Detect which cell encompasses the target text, then output its [X, Y] center coordinate. 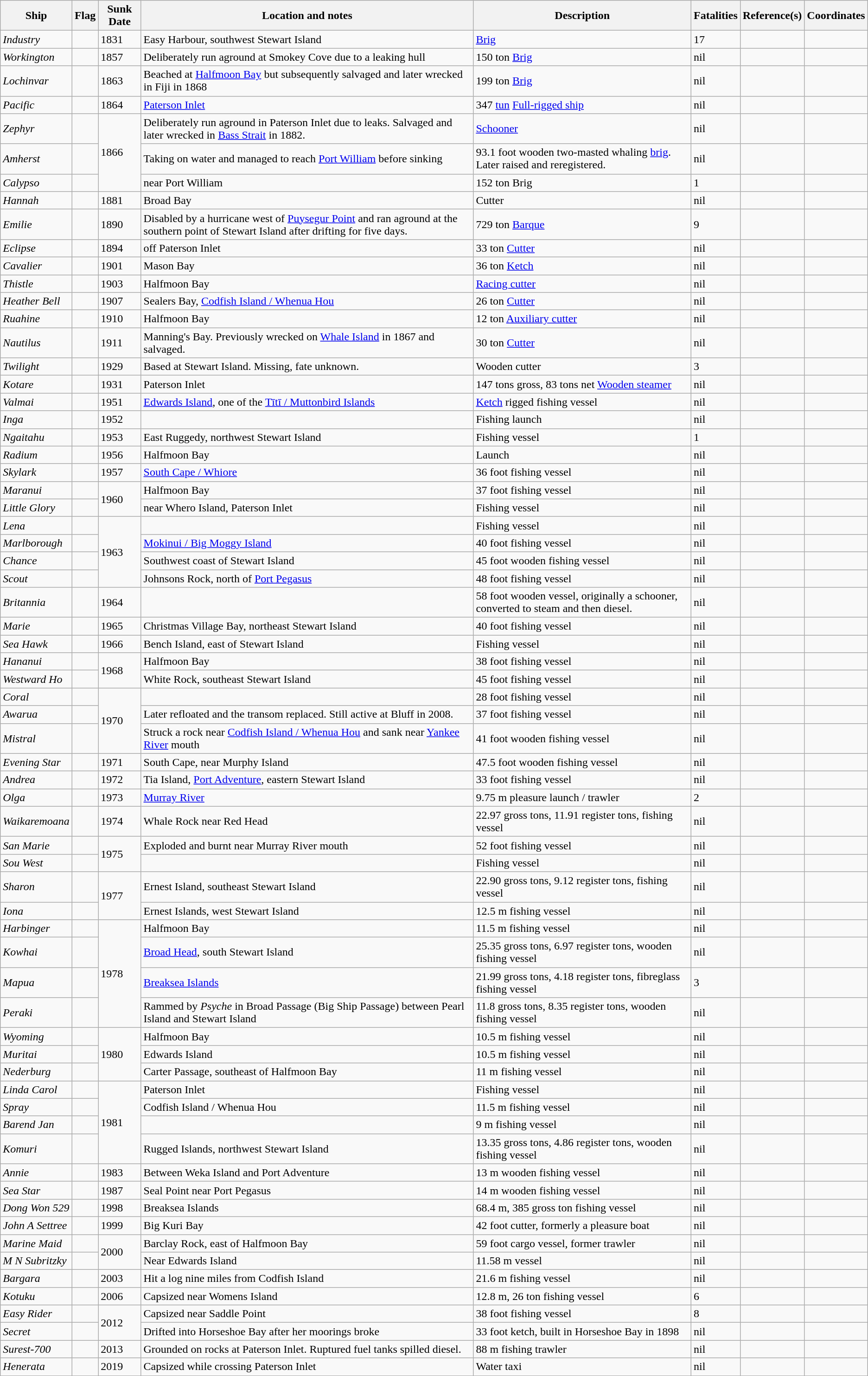
17 [716, 39]
Komuri [36, 1149]
Iona [36, 911]
150 ton Brig [582, 57]
Ketch rigged fishing vessel [582, 402]
28 foot fishing vessel [582, 697]
1981 [120, 1122]
93.1 foot wooden two-masted whaling brig. Later raised and reregistered. [582, 159]
South Cape, near Murphy Island [307, 762]
45 foot fishing vessel [582, 679]
Radium [36, 455]
Sou West [36, 863]
Skylark [36, 472]
1973 [120, 797]
1963 [120, 552]
1831 [120, 39]
Eclipse [36, 248]
1866 [120, 153]
1987 [120, 1190]
Later refloated and the transom replaced. Still active at Bluff in 2008. [307, 714]
Thistle [36, 283]
42 foot cutter, formerly a pleasure boat [582, 1225]
Dong Won 529 [36, 1208]
1951 [120, 402]
Sea Star [36, 1190]
Peraki [36, 1013]
9.75 m pleasure launch / trawler [582, 797]
2 [716, 797]
Deliberately run aground in Paterson Inlet due to leaks. Salvaged and later wrecked in Bass Strait in 1882. [307, 129]
1977 [120, 896]
Cutter [582, 200]
36 ton Ketch [582, 266]
Ruahine [36, 319]
12.5 m fishing vessel [582, 911]
1910 [120, 319]
1857 [120, 57]
13.35 gross tons, 4.86 register tons, wooden fishing vessel [582, 1149]
Location and notes [307, 16]
Easy Harbour, southwest Stewart Island [307, 39]
Muritai [36, 1054]
Disabled by a hurricane west of Puysegur Point and ran aground at the southern point of Stewart Island after drifting for five days. [307, 224]
Broad Head, south Stewart Island [307, 952]
Scout [36, 578]
Twilight [36, 367]
Grounded on rocks at Paterson Inlet. Ruptured fuel tanks spilled diesel. [307, 1349]
Surest-700 [36, 1349]
Bench Island, east of Stewart Island [307, 644]
2019 [120, 1367]
1911 [120, 343]
Annie [36, 1172]
Capsized while crossing Paterson Inlet [307, 1367]
Calypso [36, 183]
Johnsons Rock, north of Port Pegasus [307, 578]
Seal Point near Port Pegasus [307, 1190]
Valmai [36, 402]
Kotuku [36, 1296]
Bargara [36, 1279]
1881 [120, 200]
33 ton Cutter [582, 248]
Rammed by Psyche in Broad Passage (Big Ship Passage) between Pearl Island and Stewart Island [307, 1013]
Mason Bay [307, 266]
Mokinui / Big Moggy Island [307, 543]
Heather Bell [36, 301]
152 ton Brig [582, 183]
Between Weka Island and Port Adventure [307, 1172]
Fishing launch [582, 420]
1972 [120, 780]
Fatalities [716, 16]
Marie [36, 626]
1903 [120, 283]
Flag [85, 16]
Spray [36, 1107]
Schooner [582, 129]
1968 [120, 670]
33 foot ketch, built in Horseshoe Bay in 1898 [582, 1331]
Water taxi [582, 1367]
11 m fishing vessel [582, 1072]
1983 [120, 1172]
Awarua [36, 714]
Wyoming [36, 1037]
2012 [120, 1323]
Brig [582, 39]
Little Glory [36, 508]
Evening Star [36, 762]
1864 [120, 105]
199 ton Brig [582, 81]
Nautilus [36, 343]
Marlborough [36, 543]
Manning's Bay. Previously wrecked on Whale Island in 1867 and salvaged. [307, 343]
68.4 m, 385 gross ton fishing vessel [582, 1208]
Chance [36, 561]
21.6 m fishing vessel [582, 1279]
Cavalier [36, 266]
Launch [582, 455]
30 ton Cutter [582, 343]
13 m wooden fishing vessel [582, 1172]
1894 [120, 248]
1929 [120, 367]
2006 [120, 1296]
off Paterson Inlet [307, 248]
Sunk Date [120, 16]
Hananui [36, 662]
11.58 m vessel [582, 1261]
22.90 gross tons, 9.12 register tons, fishing vessel [582, 886]
45 foot wooden fishing vessel [582, 561]
1970 [120, 720]
59 foot cargo vessel, former trawler [582, 1243]
1953 [120, 437]
Pacific [36, 105]
Workington [36, 57]
88 m fishing trawler [582, 1349]
Carter Passage, southeast of Halfmoon Bay [307, 1072]
near Port William [307, 183]
Inga [36, 420]
Kotare [36, 384]
Capsized near Saddle Point [307, 1314]
Drifted into Horseshoe Bay after her moorings broke [307, 1331]
Based at Stewart Island. Missing, fate unknown. [307, 367]
1978 [120, 974]
Sealers Bay, Codfish Island / Whenua Hou [307, 301]
Beached at Halfmoon Bay but subsequently salvaged and later wrecked in Fiji in 1868 [307, 81]
1966 [120, 644]
1901 [120, 266]
Westward Ho [36, 679]
Coordinates [836, 16]
Codfish Island / Whenua Hou [307, 1107]
Mistral [36, 738]
26 ton Cutter [582, 301]
Lena [36, 525]
Barclay Rock, east of Halfmoon Bay [307, 1243]
1863 [120, 81]
12.8 m, 26 ton fishing vessel [582, 1296]
Olga [36, 797]
12 ton Auxiliary cutter [582, 319]
2000 [120, 1252]
Maranui [36, 490]
near Whero Island, Paterson Inlet [307, 508]
41 foot wooden fishing vessel [582, 738]
58 foot wooden vessel, originally a schooner, converted to steam and then diesel. [582, 603]
Linda Carol [36, 1089]
Edwards Island [307, 1054]
1960 [120, 499]
Edwards Island, one of the Tītī / Muttonbird Islands [307, 402]
Near Edwards Island [307, 1261]
1998 [120, 1208]
2003 [120, 1279]
White Rock, southeast Stewart Island [307, 679]
Capsized near Womens Island [307, 1296]
1890 [120, 224]
14 m wooden fishing vessel [582, 1190]
Hit a log nine miles from Codfish Island [307, 1279]
Secret [36, 1331]
Emilie [36, 224]
Waikaremoana [36, 822]
1931 [120, 384]
Britannia [36, 603]
San Marie [36, 845]
Ngaitahu [36, 437]
1974 [120, 822]
Industry [36, 39]
Wooden cutter [582, 367]
729 ton Barque [582, 224]
Ernest Islands, west Stewart Island [307, 911]
Barend Jan [36, 1125]
Amherst [36, 159]
1952 [120, 420]
Southwest coast of Stewart Island [307, 561]
Zephyr [36, 129]
1975 [120, 854]
9 m fishing vessel [582, 1125]
Lochinvar [36, 81]
33 foot fishing vessel [582, 780]
Harbinger [36, 929]
Exploded and burnt near Murray River mouth [307, 845]
347 tun Full-rigged ship [582, 105]
Reference(s) [772, 16]
1957 [120, 472]
11.8 gross tons, 8.35 register tons, wooden fishing vessel [582, 1013]
Coral [36, 697]
Marine Maid [36, 1243]
6 [716, 1296]
Whale Rock near Red Head [307, 822]
Sharon [36, 886]
48 foot fishing vessel [582, 578]
147 tons gross, 83 tons net Wooden steamer [582, 384]
21.99 gross tons, 4.18 register tons, fibreglass fishing vessel [582, 983]
36 foot fishing vessel [582, 472]
22.97 gross tons, 11.91 register tons, fishing vessel [582, 822]
1907 [120, 301]
1956 [120, 455]
52 foot fishing vessel [582, 845]
Struck a rock near Codfish Island / Whenua Hou and sank near Yankee River mouth [307, 738]
Nederburg [36, 1072]
1971 [120, 762]
Description [582, 16]
Andrea [36, 780]
Murray River [307, 797]
2013 [120, 1349]
Kowhai [36, 952]
8 [716, 1314]
South Cape / Whiore [307, 472]
1980 [120, 1054]
Sea Hawk [36, 644]
25.35 gross tons, 6.97 register tons, wooden fishing vessel [582, 952]
Rugged Islands, northwest Stewart Island [307, 1149]
Deliberately run aground at Smokey Cove due to a leaking hull [307, 57]
Hannah [36, 200]
Ernest Island, southeast Stewart Island [307, 886]
Christmas Village Bay, northeast Stewart Island [307, 626]
1965 [120, 626]
47.5 foot wooden fishing vessel [582, 762]
1999 [120, 1225]
Easy Rider [36, 1314]
Broad Bay [307, 200]
Tia Island, Port Adventure, eastern Stewart Island [307, 780]
Big Kuri Bay [307, 1225]
M N Subritzky [36, 1261]
East Ruggedy, northwest Stewart Island [307, 437]
9 [716, 224]
Henerata [36, 1367]
1964 [120, 603]
Racing cutter [582, 283]
Ship [36, 16]
Taking on water and managed to reach Port William before sinking [307, 159]
Mapua [36, 983]
John A Settree [36, 1225]
